Provide the (x, y) coordinate of the cell's center where the given text is located.  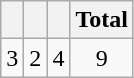
2 (36, 58)
9 (102, 58)
Total (102, 20)
3 (12, 58)
4 (58, 58)
